Provide the [X, Y] coordinate of the cell's center where the given text is located.  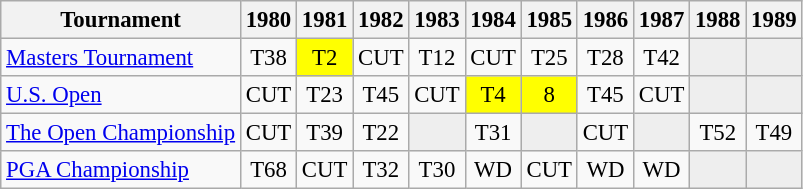
1981 [325, 20]
1983 [437, 20]
Tournament [121, 20]
T38 [268, 58]
T32 [381, 170]
U.S. Open [121, 95]
T31 [493, 133]
1988 [718, 20]
1986 [605, 20]
The Open Championship [121, 133]
T30 [437, 170]
T49 [774, 133]
T12 [437, 58]
Masters Tournament [121, 58]
PGA Championship [121, 170]
T42 [661, 58]
T22 [381, 133]
T52 [718, 133]
1980 [268, 20]
1985 [549, 20]
1984 [493, 20]
T28 [605, 58]
T23 [325, 95]
8 [549, 95]
T68 [268, 170]
1987 [661, 20]
T2 [325, 58]
T4 [493, 95]
1982 [381, 20]
T39 [325, 133]
1989 [774, 20]
T25 [549, 58]
